Detect which cell encompasses the target text, then output its (x, y) center coordinate. 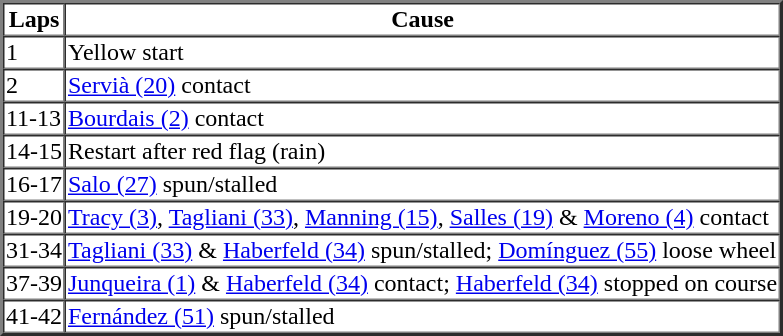
Servià (20) contact (422, 86)
Restart after red flag (rain) (422, 152)
Bourdais (2) contact (422, 118)
2 (34, 86)
19-20 (34, 218)
31-34 (34, 250)
37-39 (34, 284)
16-17 (34, 184)
41-42 (34, 316)
Laps (34, 20)
Yellow start (422, 52)
Tagliani (33) & Haberfeld (34) spun/stalled; Domínguez (55) loose wheel (422, 250)
1 (34, 52)
14-15 (34, 152)
Junqueira (1) & Haberfeld (34) contact; Haberfeld (34) stopped on course (422, 284)
Salo (27) spun/stalled (422, 184)
Fernández (51) spun/stalled (422, 316)
11-13 (34, 118)
Tracy (3), Tagliani (33), Manning (15), Salles (19) & Moreno (4) contact (422, 218)
Cause (422, 20)
